Output the [x, y] coordinate of the center of the cell containing the given text.  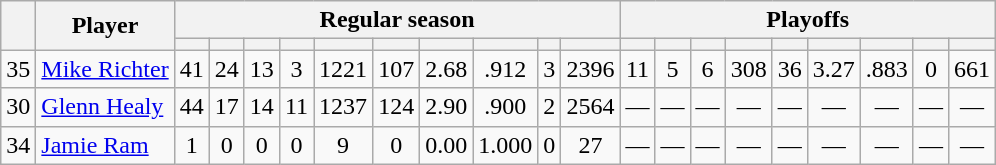
124 [396, 107]
Mike Richter [105, 69]
.900 [506, 107]
Glenn Healy [105, 107]
44 [192, 107]
36 [790, 69]
661 [972, 69]
2.90 [446, 107]
17 [226, 107]
24 [226, 69]
34 [18, 145]
27 [590, 145]
6 [708, 69]
14 [262, 107]
308 [748, 69]
1.000 [506, 145]
Playoffs [808, 20]
3.27 [834, 69]
1237 [344, 107]
.912 [506, 69]
0.00 [446, 145]
9 [344, 145]
.883 [886, 69]
2564 [590, 107]
1221 [344, 69]
2 [550, 107]
41 [192, 69]
Jamie Ram [105, 145]
30 [18, 107]
13 [262, 69]
2396 [590, 69]
107 [396, 69]
35 [18, 69]
5 [672, 69]
Player [105, 26]
1 [192, 145]
2.68 [446, 69]
Regular season [397, 20]
